Determine the (X, Y) coordinate at the center of the cell enclosing the given text.  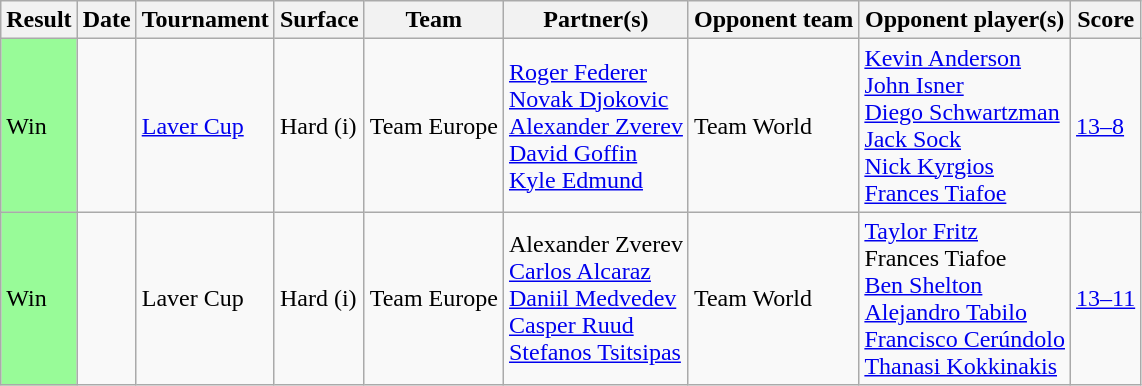
Partner(s) (596, 20)
Opponent player(s) (965, 20)
Opponent team (773, 20)
Date (106, 20)
Alexander ZverevCarlos AlcarazDaniil MedvedevCasper RuudStefanos Tsitsipas (596, 298)
Score (1106, 20)
Tournament (205, 20)
Surface (319, 20)
Team (434, 20)
13–11 (1106, 298)
Result (39, 20)
Taylor FritzFrances TiafoeBen SheltonAlejandro TabiloFrancisco CerúndoloThanasi Kokkinakis (965, 298)
13–8 (1106, 126)
Roger FedererNovak DjokovicAlexander ZverevDavid GoffinKyle Edmund (596, 126)
Kevin AndersonJohn IsnerDiego SchwartzmanJack SockNick KyrgiosFrances Tiafoe (965, 126)
